Output the (x, y) coordinate of the center of the cell containing the given text.  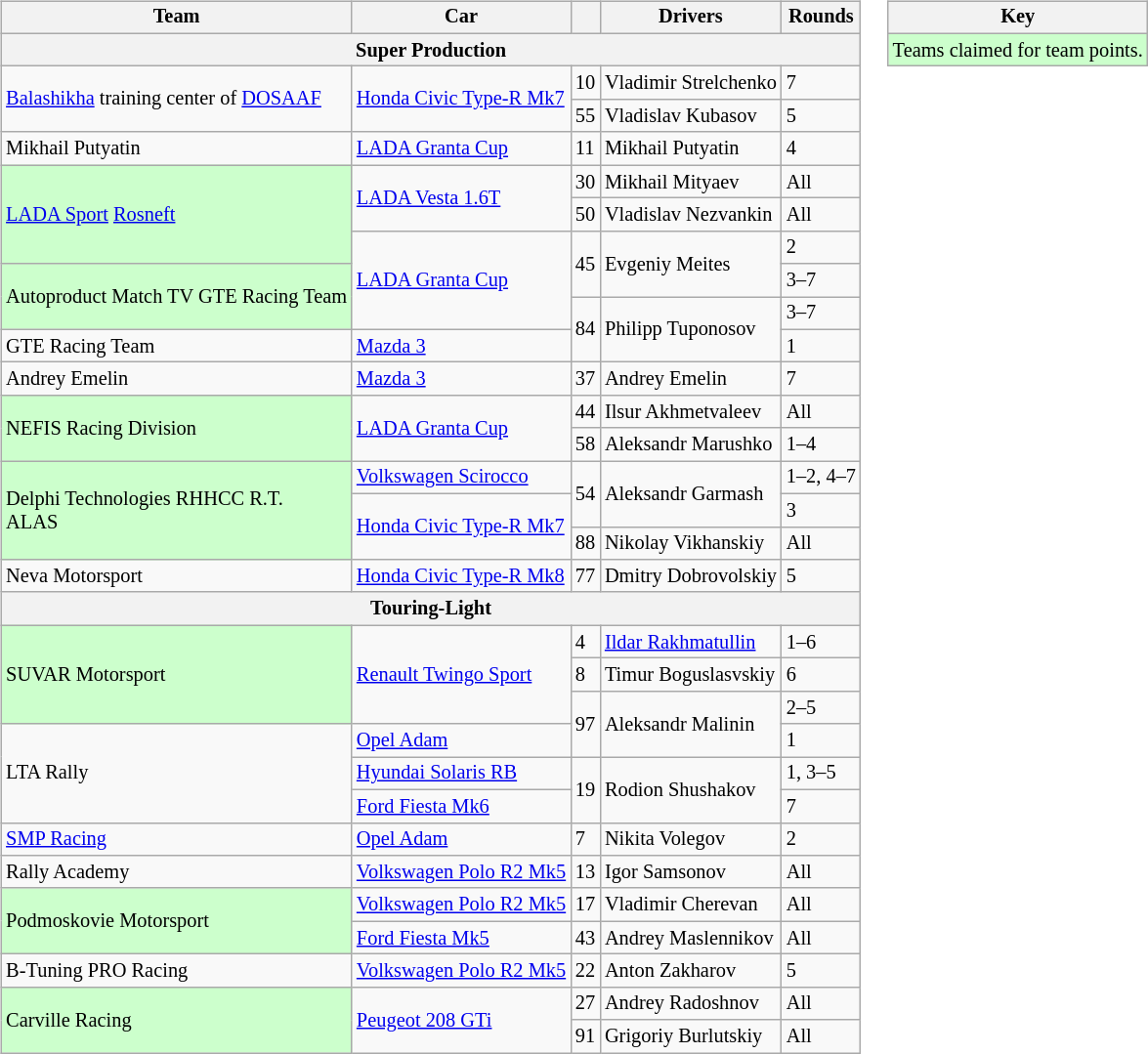
Key (1018, 18)
SMP Racing (176, 839)
Team (176, 18)
13 (585, 872)
Carville Racing (176, 1020)
22 (585, 971)
11 (585, 148)
Hyundai Solaris RB (461, 774)
NEFIS Racing Division (176, 428)
Aleksandr Garmash (691, 494)
50 (585, 215)
30 (585, 182)
37 (585, 379)
17 (585, 905)
Touring-Light (431, 609)
Andrey Maslennikov (691, 938)
Ford Fiesta Mk5 (461, 938)
54 (585, 494)
10 (585, 83)
LADA Vesta 1.6T (461, 197)
Autoproduct Match TV GTE Racing Team (176, 297)
Mikhail Mityaev (691, 182)
55 (585, 116)
Vladimir Cherevan (691, 905)
LTA Rally (176, 774)
Ilsur Akhmetvaleev (691, 412)
Timur Boguslasvskiy (691, 675)
Balashikha training center of DOSAAF (176, 100)
Nikolay Vikhanskiy (691, 543)
Andrey Radoshnov (691, 1003)
97 (585, 723)
Super Production (431, 50)
Podmoskovie Motorsport (176, 920)
Peugeot 208 GTi (461, 1020)
Vladimir Strelchenko (691, 83)
Vladislav Nezvankin (691, 215)
Car (461, 18)
1–2, 4–7 (821, 478)
43 (585, 938)
Grigoriy Burlutskiy (691, 1036)
2–5 (821, 707)
Volkswagen Scirocco (461, 478)
Igor Samsonov (691, 872)
1–4 (821, 444)
58 (585, 444)
Ildar Rakhmatullin (691, 642)
Aleksandr Malinin (691, 723)
45 (585, 264)
27 (585, 1003)
Evgeniy Meites (691, 264)
Rodion Shushakov (691, 789)
GTE Racing Team (176, 346)
Nikita Volegov (691, 839)
Neva Motorsport (176, 576)
Renault Twingo Sport (461, 674)
77 (585, 576)
1–6 (821, 642)
Honda Civic Type-R Mk8 (461, 576)
Rally Academy (176, 872)
84 (585, 330)
6 (821, 675)
Drivers (691, 18)
Anton Zakharov (691, 971)
44 (585, 412)
Vladislav Kubasov (691, 116)
LADA Sport Rosneft (176, 215)
Philipp Tuponosov (691, 330)
3 (821, 510)
8 (585, 675)
1, 3–5 (821, 774)
91 (585, 1036)
Dmitry Dobrovolskiy (691, 576)
Delphi Technologies RHHCC R.T.ALAS (176, 510)
19 (585, 789)
Rounds (821, 18)
SUVAR Motorsport (176, 674)
Aleksandr Marushko (691, 444)
B-Tuning PRO Racing (176, 971)
88 (585, 543)
Ford Fiesta Mk6 (461, 806)
Teams claimed for team points. (1018, 50)
